Search for the cell housing the specified text and yield its (x, y) center coordinate. 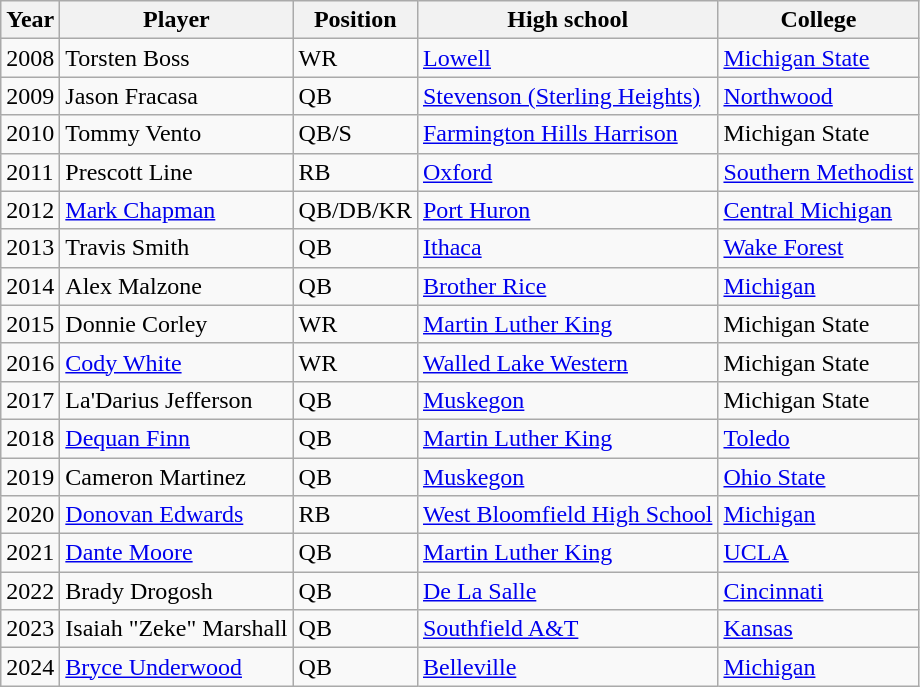
UCLA (818, 553)
2024 (30, 667)
Alex Malzone (176, 286)
Southfield A&T (567, 629)
2023 (30, 629)
Year (30, 20)
Ithaca (567, 248)
2016 (30, 362)
Player (176, 20)
2012 (30, 210)
Bryce Underwood (176, 667)
2021 (30, 553)
Brady Drogosh (176, 591)
Travis Smith (176, 248)
Stevenson (Sterling Heights) (567, 96)
Port Huron (567, 210)
Southern Methodist (818, 172)
West Bloomfield High School (567, 515)
2015 (30, 324)
High school (567, 20)
Walled Lake Western (567, 362)
Toledo (818, 438)
Lowell (567, 58)
Donnie Corley (176, 324)
Prescott Line (176, 172)
2018 (30, 438)
Mark Chapman (176, 210)
Dequan Finn (176, 438)
Brother Rice (567, 286)
Cody White (176, 362)
Belleville (567, 667)
Position (355, 20)
2011 (30, 172)
Donovan Edwards (176, 515)
Isaiah "Zeke" Marshall (176, 629)
2010 (30, 134)
Oxford (567, 172)
2014 (30, 286)
Torsten Boss (176, 58)
College (818, 20)
2008 (30, 58)
Dante Moore (176, 553)
2009 (30, 96)
Jason Fracasa (176, 96)
2020 (30, 515)
2017 (30, 400)
Kansas (818, 629)
QB/DB/KR (355, 210)
2022 (30, 591)
Central Michigan (818, 210)
Cincinnati (818, 591)
Farmington Hills Harrison (567, 134)
2019 (30, 477)
Northwood (818, 96)
La'Darius Jefferson (176, 400)
Tommy Vento (176, 134)
2013 (30, 248)
Wake Forest (818, 248)
De La Salle (567, 591)
QB/S (355, 134)
Cameron Martinez (176, 477)
Ohio State (818, 477)
